Provide the (X, Y) coordinate of the cell's center where the given text is located.  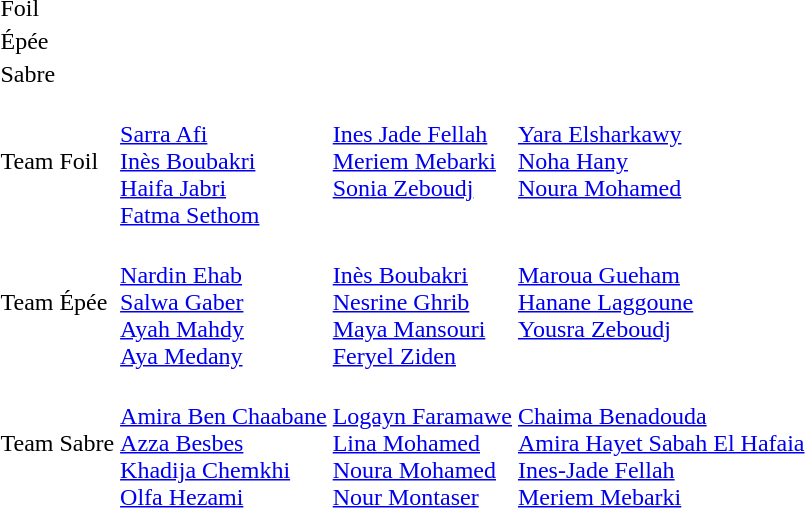
Inès BoubakriNesrine GhribMaya MansouriFeryel Ziden (422, 302)
Nardin EhabSalwa GaberAyah MahdyAya Medany (224, 302)
Sarra AfiInès BoubakriHaifa JabriFatma Sethom (224, 161)
Ines Jade FellahMeriem MebarkiSonia Zeboudj (422, 161)
